Output the [x, y] coordinate of the center of the cell containing the given text.  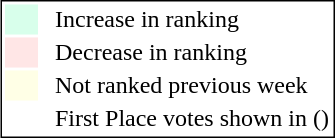
Increase in ranking [192, 19]
Not ranked previous week [192, 85]
First Place votes shown in () [192, 119]
Decrease in ranking [192, 53]
